Pinpoint the cell where the given text exists, returning its (X, Y) midpoint coordinate. 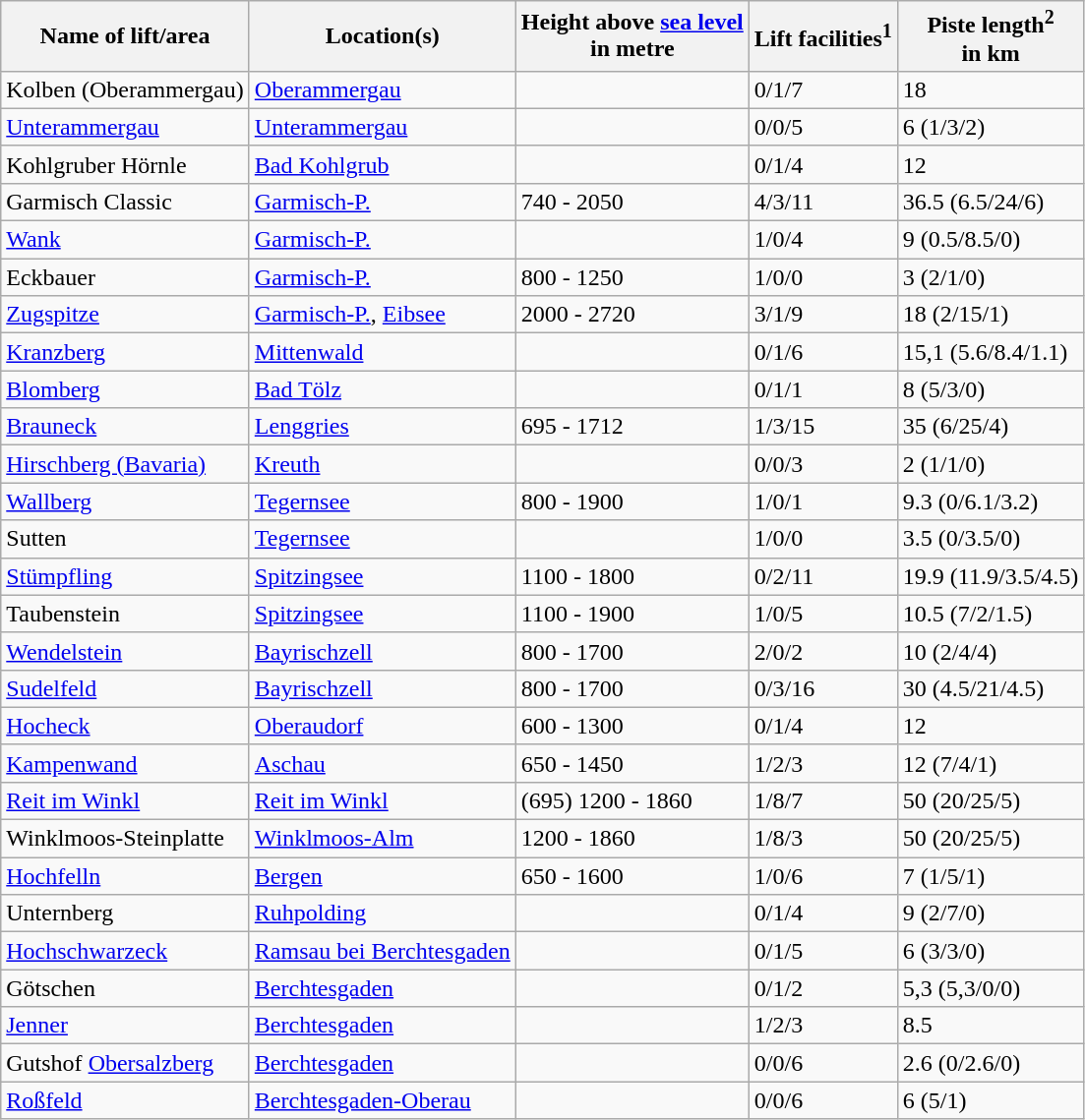
2000 - 2720 (632, 315)
Brauneck (126, 427)
8.5 (990, 1026)
Gutshof Obersalzberg (126, 1063)
Sudelfeld (126, 688)
Aschau (382, 763)
1/0/1 (822, 501)
650 - 1600 (632, 876)
Stümpfling (126, 576)
2 (1/1/0) (990, 464)
Hocheck (126, 726)
650 - 1450 (632, 763)
Eckbauer (126, 277)
800 - 1900 (632, 501)
Garmisch Classic (126, 202)
9.3 (0/6.1/3.2) (990, 501)
1/0/5 (822, 614)
0/3/16 (822, 688)
19.9 (11.9/3.5/4.5) (990, 576)
0/0/5 (822, 127)
12 (7/4/1) (990, 763)
Bad Tölz (382, 389)
2/0/2 (822, 651)
8 (5/3/0) (990, 389)
1/8/3 (822, 839)
Lift facilities1 (822, 36)
Hochfelln (126, 876)
2.6 (0/2.6/0) (990, 1063)
Mittenwald (382, 352)
0/1/7 (822, 89)
6 (5/1) (990, 1100)
Garmisch-P., Eibsee (382, 315)
Sutten (126, 539)
Götschen (126, 988)
Kreuth (382, 464)
3 (2/1/0) (990, 277)
18 (2/15/1) (990, 315)
9 (2/7/0) (990, 914)
1100 - 1800 (632, 576)
Bad Kohlgrub (382, 164)
Oberaudorf (382, 726)
Kampenwand (126, 763)
695 - 1712 (632, 427)
Blomberg (126, 389)
0/1/2 (822, 988)
1/3/15 (822, 427)
10 (2/4/4) (990, 651)
(695) 1200 - 1860 (632, 800)
Roßfeld (126, 1100)
30 (4.5/21/4.5) (990, 688)
5,3 (5,3/0/0) (990, 988)
Lenggries (382, 427)
7 (1/5/1) (990, 876)
Ramsau bei Berchtesgaden (382, 951)
0/0/3 (822, 464)
1/8/7 (822, 800)
0/2/11 (822, 576)
1/0/4 (822, 240)
Zugspitze (126, 315)
Winklmoos-Steinplatte (126, 839)
4/3/11 (822, 202)
1200 - 1860 (632, 839)
740 - 2050 (632, 202)
3/1/9 (822, 315)
Location(s) (382, 36)
Hochschwarzeck (126, 951)
600 - 1300 (632, 726)
Jenner (126, 1026)
Berchtesgaden-Oberau (382, 1100)
Height above sea level in metre (632, 36)
0/1/5 (822, 951)
6 (1/3/2) (990, 127)
10.5 (7/2/1.5) (990, 614)
36.5 (6.5/24/6) (990, 202)
0/1/1 (822, 389)
Oberammergau (382, 89)
1100 - 1900 (632, 614)
800 - 1250 (632, 277)
18 (990, 89)
3.5 (0/3.5/0) (990, 539)
Kranzberg (126, 352)
Kolben (Oberammergau) (126, 89)
1/0/6 (822, 876)
6 (3/3/0) (990, 951)
0/1/6 (822, 352)
35 (6/25/4) (990, 427)
Winklmoos-Alm (382, 839)
Kohlgruber Hörnle (126, 164)
Wank (126, 240)
Unternberg (126, 914)
Wendelstein (126, 651)
15,1 (5.6/8.4/1.1) (990, 352)
Name of lift/area (126, 36)
9 (0.5/8.5/0) (990, 240)
Wallberg (126, 501)
Piste length2 in km (990, 36)
Ruhpolding (382, 914)
Hirschberg (Bavaria) (126, 464)
Bergen (382, 876)
Taubenstein (126, 614)
